For the text-containing cell, return its midpoint in [X, Y] coordinate format. 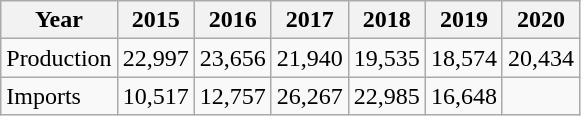
2016 [232, 20]
20,434 [540, 58]
Imports [59, 96]
2017 [310, 20]
23,656 [232, 58]
18,574 [464, 58]
10,517 [156, 96]
21,940 [310, 58]
2019 [464, 20]
22,997 [156, 58]
2015 [156, 20]
2018 [386, 20]
19,535 [386, 58]
12,757 [232, 96]
Production [59, 58]
Year [59, 20]
26,267 [310, 96]
16,648 [464, 96]
22,985 [386, 96]
2020 [540, 20]
